Scan for the cell matching the given text and deliver its [X, Y] coordinate at center. 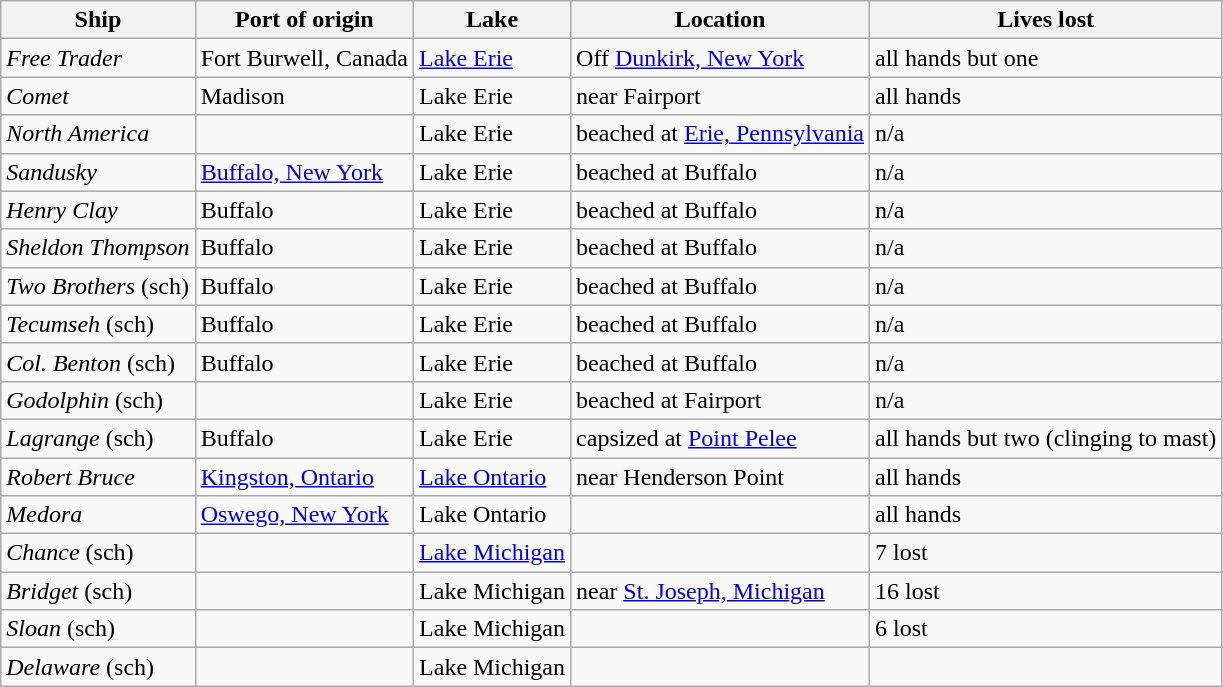
Sheldon Thompson [98, 248]
Chance (sch) [98, 553]
beached at Fairport [720, 400]
near St. Joseph, Michigan [720, 591]
Off Dunkirk, New York [720, 58]
Free Trader [98, 58]
Col. Benton (sch) [98, 362]
Buffalo, New York [304, 172]
Godolphin (sch) [98, 400]
Fort Burwell, Canada [304, 58]
6 lost [1045, 629]
beached at Erie, Pennsylvania [720, 134]
Madison [304, 96]
Comet [98, 96]
Ship [98, 20]
near Henderson Point [720, 477]
16 lost [1045, 591]
Lake [492, 20]
Oswego, New York [304, 515]
Henry Clay [98, 210]
all hands but one [1045, 58]
Location [720, 20]
Tecumseh (sch) [98, 324]
Medora [98, 515]
Delaware (sch) [98, 667]
7 lost [1045, 553]
Sandusky [98, 172]
Robert Bruce [98, 477]
Lives lost [1045, 20]
capsized at Point Pelee [720, 438]
Sloan (sch) [98, 629]
Kingston, Ontario [304, 477]
Port of origin [304, 20]
Bridget (sch) [98, 591]
near Fairport [720, 96]
all hands but two (clinging to mast) [1045, 438]
Two Brothers (sch) [98, 286]
North America [98, 134]
Lagrange (sch) [98, 438]
